Extract the (x, y) coordinate from the center of the cell holding the provided text.  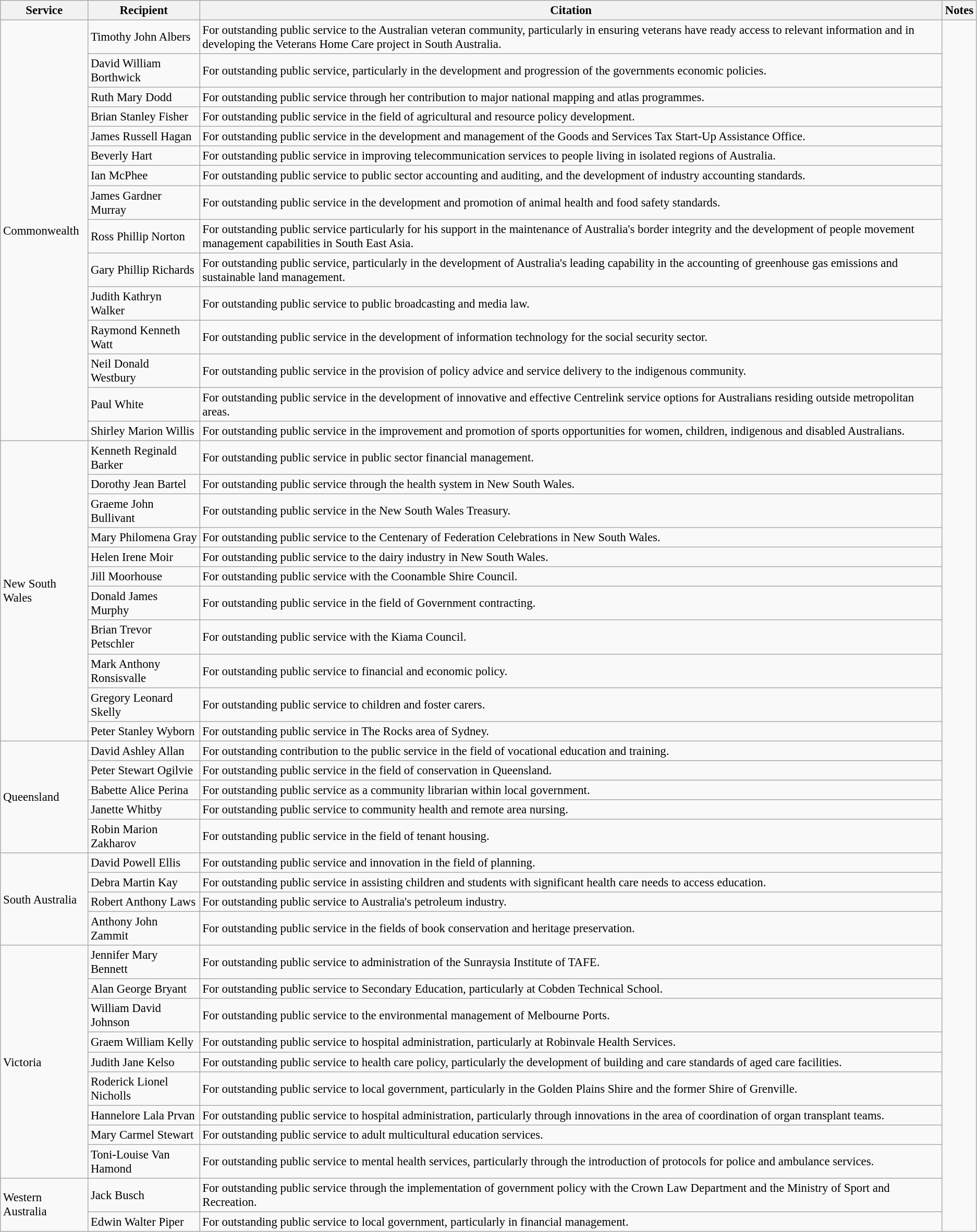
For outstanding public service in the New South Wales Treasury. (571, 511)
Peter Stanley Wyborn (144, 731)
Beverly Hart (144, 156)
Raymond Kenneth Watt (144, 337)
Queensland (44, 797)
Peter Stewart Ogilvie (144, 771)
James Russell Hagan (144, 137)
For outstanding public service to hospital administration, particularly at Robinvale Health Services. (571, 1042)
For outstanding public service to the environmental management of Melbourne Ports. (571, 1016)
Donald James Murphy (144, 604)
Graem William Kelly (144, 1042)
Kenneth Reginald Barker (144, 458)
Robert Anthony Laws (144, 902)
For outstanding public service to hospital administration, particularly through innovations in the area of coordination of organ transplant teams. (571, 1115)
For outstanding public service in the provision of policy advice and service delivery to the indigenous community. (571, 371)
For outstanding public service to the Centenary of Federation Celebrations in New South Wales. (571, 538)
Graeme John Bullivant (144, 511)
David Powell Ellis (144, 863)
For outstanding public service to health care policy, particularly the development of building and care standards of aged care facilities. (571, 1062)
For outstanding public service as a community librarian within local government. (571, 790)
Mark Anthony Ronsisvalle (144, 670)
New South Wales (44, 591)
Recipient (144, 10)
Jack Busch (144, 1195)
For outstanding public service to local government, particularly in the Golden Plains Shire and the former Shire of Grenville. (571, 1089)
Commonwealth (44, 230)
For outstanding public service in the field of tenant housing. (571, 836)
Ross Phillip Norton (144, 236)
For outstanding public service in the field of Government contracting. (571, 604)
Edwin Walter Piper (144, 1222)
Mary Carmel Stewart (144, 1135)
Ruth Mary Dodd (144, 97)
For outstanding contribution to the public service in the field of vocational education and training. (571, 751)
For outstanding public service in the field of conservation in Queensland. (571, 771)
Paul White (144, 405)
David William Borthwick (144, 71)
For outstanding public service in The Rocks area of Sydney. (571, 731)
Mary Philomena Gray (144, 538)
For outstanding public service to adult multicultural education services. (571, 1135)
Timothy John Albers (144, 38)
For outstanding public service in public sector financial management. (571, 458)
Anthony John Zammit (144, 929)
Babette Alice Perina (144, 790)
Alan George Bryant (144, 989)
Service (44, 10)
For outstanding public service to public broadcasting and media law. (571, 303)
William David Johnson (144, 1016)
Brian Stanley Fisher (144, 117)
Judith Kathryn Walker (144, 303)
For outstanding public service to public sector accounting and auditing, and the development of industry accounting standards. (571, 176)
For outstanding public service to Australia's petroleum industry. (571, 902)
For outstanding public service with the Coonamble Shire Council. (571, 577)
For outstanding public service to financial and economic policy. (571, 670)
For outstanding public service to mental health services, particularly through the introduction of protocols for police and ambulance services. (571, 1162)
Robin Marion Zakharov (144, 836)
For outstanding public service to local government, particularly in financial management. (571, 1222)
Hannelore Lala Prvan (144, 1115)
Judith Jane Kelso (144, 1062)
Shirley Marion Willis (144, 431)
James Gardner Murray (144, 202)
For outstanding public service in the field of agricultural and resource policy development. (571, 117)
Citation (571, 10)
Helen Irene Moir (144, 557)
For outstanding public service in the improvement and promotion of sports opportunities for women, children, indigenous and disabled Australians. (571, 431)
For outstanding public service to the dairy industry in New South Wales. (571, 557)
Western Australia (44, 1205)
For outstanding public service to community health and remote area nursing. (571, 810)
For outstanding public service and innovation in the field of planning. (571, 863)
Jill Moorhouse (144, 577)
For outstanding public service in the fields of book conservation and heritage preservation. (571, 929)
Notes (959, 10)
For outstanding public service in the development of information technology for the social security sector. (571, 337)
For outstanding public service in the development and promotion of animal health and food safety standards. (571, 202)
For outstanding public service to Secondary Education, particularly at Cobden Technical School. (571, 989)
For outstanding public service, particularly in the development and progression of the governments economic policies. (571, 71)
Brian Trevor Petschler (144, 637)
Gregory Leonard Skelly (144, 705)
Janette Whitby (144, 810)
Roderick Lionel Nicholls (144, 1089)
South Australia (44, 899)
For outstanding public service through the health system in New South Wales. (571, 484)
Toni-Louise Van Hamond (144, 1162)
David Ashley Allan (144, 751)
For outstanding public service to children and foster carers. (571, 705)
Victoria (44, 1062)
Jennifer Mary Bennett (144, 962)
For outstanding public service to administration of the Sunraysia Institute of TAFE. (571, 962)
Gary Phillip Richards (144, 270)
Debra Martin Kay (144, 883)
Dorothy Jean Bartel (144, 484)
For outstanding public service in improving telecommunication services to people living in isolated regions of Australia. (571, 156)
For outstanding public service in the development and management of the Goods and Services Tax Start-Up Assistance Office. (571, 137)
Ian McPhee (144, 176)
For outstanding public service through her contribution to major national mapping and atlas programmes. (571, 97)
For outstanding public service in assisting children and students with significant health care needs to access education. (571, 883)
Neil Donald Westbury (144, 371)
For outstanding public service with the Kiama Council. (571, 637)
